Locate the cell with the specified text and output its (X, Y) center coordinate. 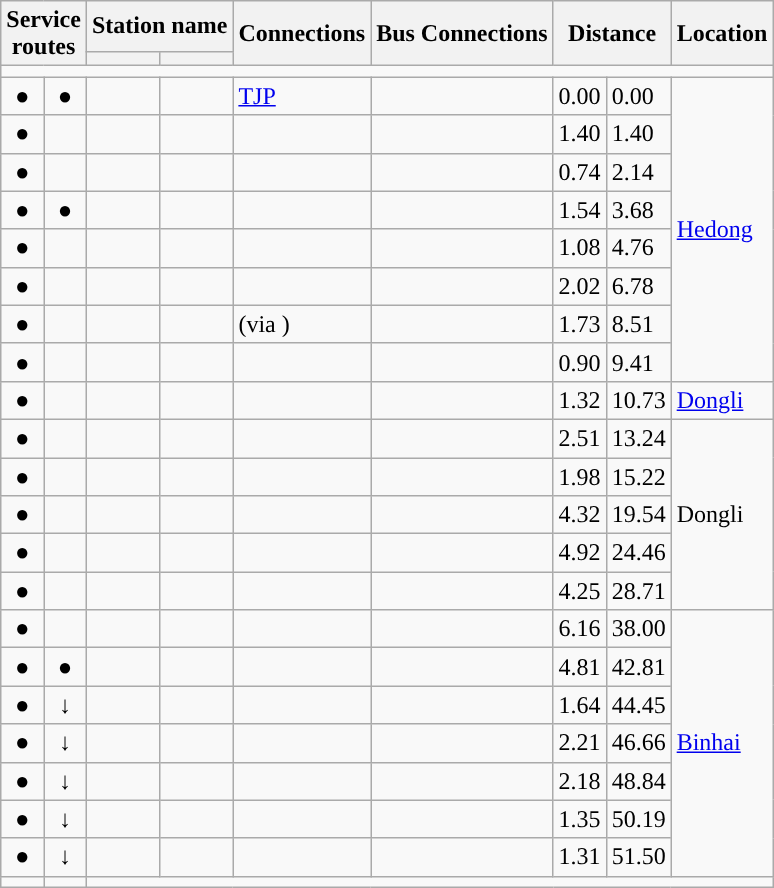
1.64 (580, 705)
9.41 (638, 362)
1.08 (580, 248)
15.22 (638, 477)
Hedong (722, 229)
4.32 (580, 515)
1.98 (580, 477)
Serviceroutes (44, 34)
0.90 (580, 362)
28.71 (638, 591)
Connections (302, 34)
2.21 (580, 743)
13.24 (638, 438)
Distance (612, 34)
TJP (302, 96)
4.92 (580, 553)
38.00 (638, 629)
4.25 (580, 591)
(via ) (302, 324)
6.78 (638, 286)
Location (722, 34)
51.50 (638, 857)
19.54 (638, 515)
44.45 (638, 705)
0.74 (580, 172)
50.19 (638, 819)
2.02 (580, 286)
8.51 (638, 324)
Binhai (722, 743)
1.73 (580, 324)
2.14 (638, 172)
48.84 (638, 781)
Bus Connections (462, 34)
6.16 (580, 629)
3.68 (638, 210)
42.81 (638, 667)
24.46 (638, 553)
Station name (159, 26)
1.54 (580, 210)
4.81 (580, 667)
2.18 (580, 781)
46.66 (638, 743)
4.76 (638, 248)
1.35 (580, 819)
1.32 (580, 400)
2.51 (580, 438)
1.31 (580, 857)
10.73 (638, 400)
